Identify which cell holds the provided text, then report its [x, y] central coordinate. 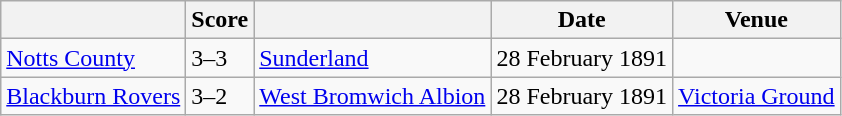
3–3 [220, 58]
Score [220, 20]
Sunderland [372, 58]
West Bromwich Albion [372, 96]
Blackburn Rovers [94, 96]
Victoria Ground [757, 96]
3–2 [220, 96]
Venue [757, 20]
Date [582, 20]
Notts County [94, 58]
